Return the [X, Y] coordinate for the center point of the cell that contains the specified text.  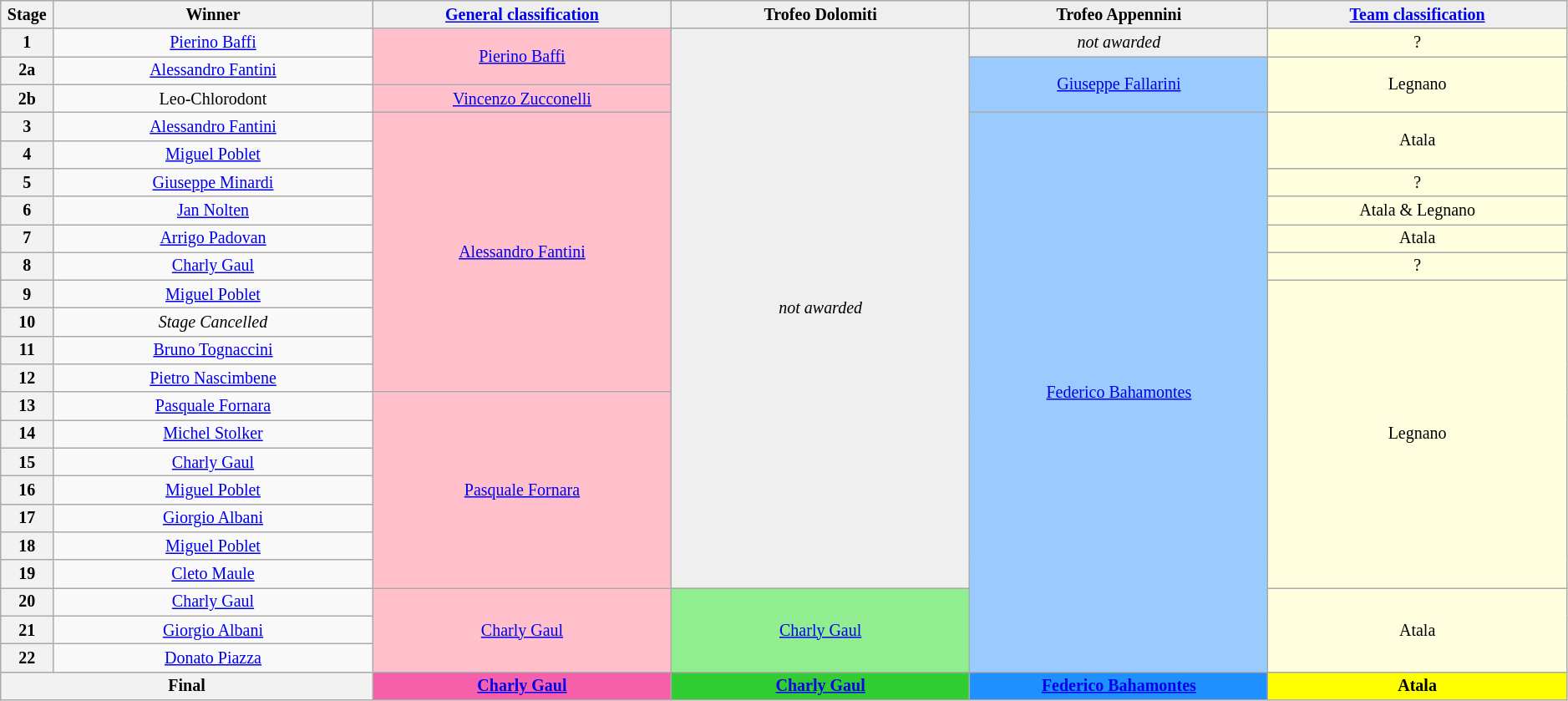
Arrigo Padovan [214, 239]
Trofeo Appennini [1119, 15]
1 [27, 43]
Donato Piazza [214, 658]
22 [27, 658]
11 [27, 351]
13 [27, 406]
Vincenzo Zucconelli [521, 99]
2b [27, 99]
Stage Cancelled [214, 323]
Bruno Tognaccini [214, 351]
19 [27, 573]
Leo-Chlorodont [214, 99]
17 [27, 518]
General classification [521, 15]
Giuseppe Minardi [214, 182]
3 [27, 127]
Stage [27, 15]
Atala & Legnano [1417, 211]
8 [27, 266]
Pietro Nascimbene [214, 378]
9 [27, 294]
Winner [214, 15]
2a [27, 70]
Trofeo Dolomiti [820, 15]
Cleto Maule [214, 573]
10 [27, 323]
6 [27, 211]
Giuseppe Fallarini [1119, 85]
14 [27, 434]
18 [27, 546]
15 [27, 463]
21 [27, 630]
12 [27, 378]
Michel Stolker [214, 434]
7 [27, 239]
5 [27, 182]
16 [27, 490]
Final [187, 685]
Jan Nolten [214, 211]
20 [27, 602]
4 [27, 154]
Team classification [1417, 15]
